Return the (x, y) coordinate for the center point of the cell that contains the specified text.  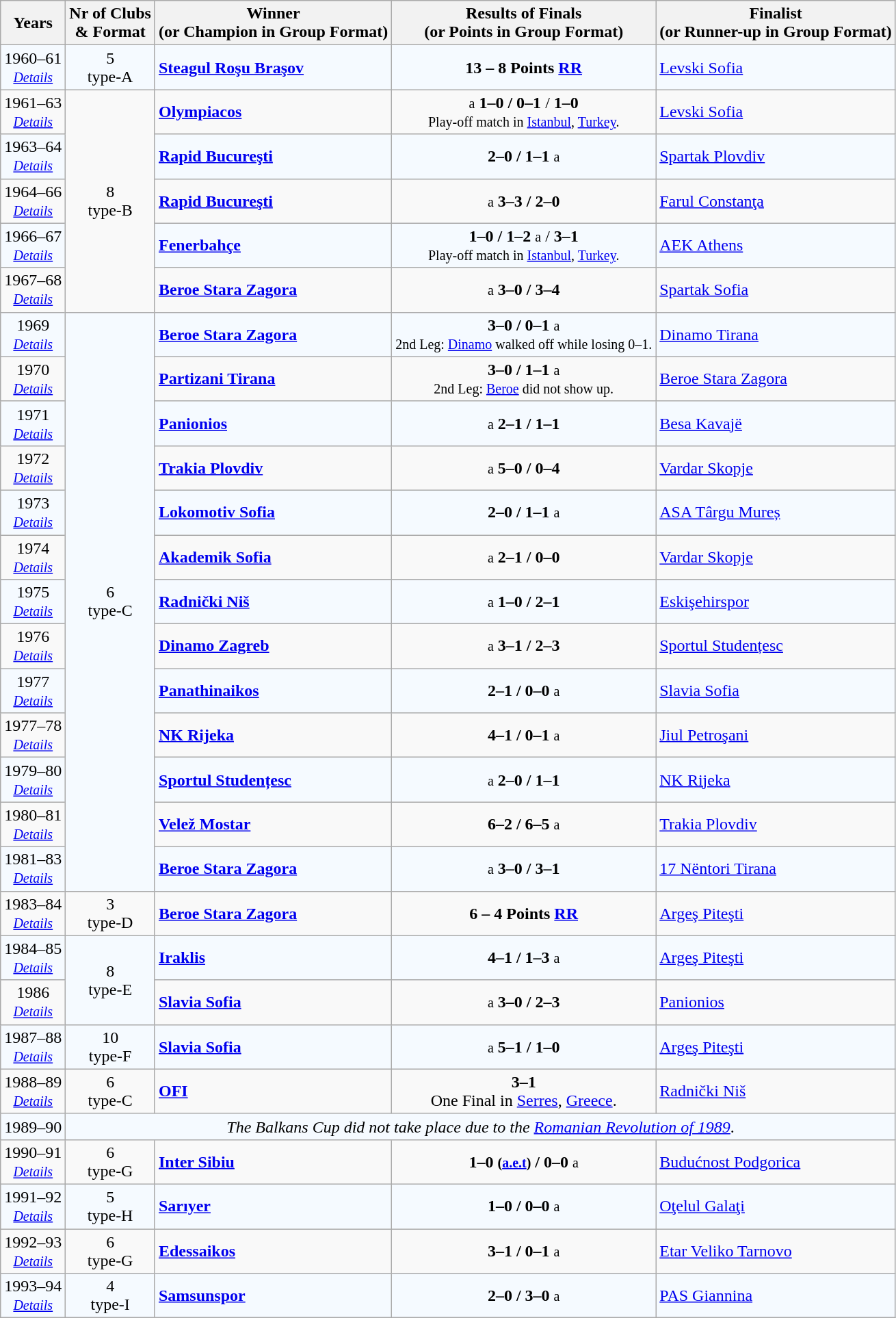
1–0 / 1–2 a / 3–1 Play-off match in Istanbul, Turkey. (524, 245)
1984–85 Details (33, 958)
Winner(or Champion in Group Format) (273, 23)
PAS Giannina (776, 1296)
ASA Târgu Mureș (776, 512)
5 type-H (111, 1206)
Dinamo Tirana (776, 334)
10 type-F (111, 1047)
Samsunspor (273, 1296)
1969Details (33, 334)
a 2–0 / 1–1 (524, 780)
1977 Details (33, 691)
a 3–0 / 2–3 (524, 1002)
Farul Constanţa (776, 201)
1960–61 Details (33, 67)
1976Details (33, 646)
Fenerbahçe (273, 245)
Budućnost Podgorica (776, 1162)
a 5–0 / 0–4 (524, 468)
1991–92 Details (33, 1206)
Iraklis (273, 958)
Akademik Sofia (273, 557)
Steagul Roşu Braşov (273, 67)
1979–80 Details (33, 780)
Panathinaikos (273, 691)
a 3–1 / 2–3 (524, 646)
13 – 8 Points RR (524, 67)
Olympiacos (273, 112)
1992–93 Details (33, 1251)
1967–68 Details (33, 290)
Partizani Tirana (273, 379)
The Balkans Cup did not take place due to the Romanian Revolution of 1989. (481, 1126)
1981–83 Details (33, 869)
Edessaikos (273, 1251)
6–2 / 6–5 a (524, 824)
1966–67 Details (33, 245)
1986Details (33, 1002)
Besa Kavajë (776, 423)
2–0 / 3–0 a (524, 1296)
Inter Sibiu (273, 1162)
a 3–3 / 2–0 (524, 201)
1973Details (33, 512)
3 type-D (111, 913)
Spartak Plovdiv (776, 156)
1964–66 Details (33, 201)
1972Details (33, 468)
1977–78Details (33, 735)
Velež Mostar (273, 824)
4 type-I (111, 1296)
a 5–1 / 1–0 (524, 1047)
1–0 / 0–0 a (524, 1206)
3–0 / 1–1 a 2nd Leg: Beroe did not show up. (524, 379)
8 type-B (111, 201)
1989–90 (33, 1126)
a 2–1 / 1–1 (524, 423)
Results of Finals(or Points in Group Format) (524, 23)
Years (33, 23)
a 3–0 / 3–4 (524, 290)
1963–64 Details (33, 156)
1987–88 Details (33, 1047)
Finalist(or Runner-up in Group Format) (776, 23)
3–1 One Final in Serres, Greece. (524, 1091)
Nr of Clubs & Format (111, 23)
Dinamo Zagreb (273, 646)
Spartak Sofia (776, 290)
1971Details (33, 423)
a 3–0 / 3–1 (524, 869)
Oţelul Galaţi (776, 1206)
1961–63 Details (33, 112)
8 type-E (111, 980)
1990–91 Details (33, 1162)
AEK Athens (776, 245)
Lokomotiv Sofia (273, 512)
Sarıyer (273, 1206)
1983–84 Details (33, 913)
1970Details (33, 379)
a 1–0 / 2–1 (524, 602)
OFI (273, 1091)
5 type-A (111, 67)
Etar Veliko Tarnovo (776, 1251)
a 2–1 / 0–0 (524, 557)
2–1 / 0–0 a (524, 691)
1975Details (33, 602)
1974Details (33, 557)
Eskişehirspor (776, 602)
4–1 / 1–3 a (524, 958)
1–0 (a.e.t) / 0–0 a (524, 1162)
3–0 / 0–1 a 2nd Leg: Dinamo walked off while losing 0–1. (524, 334)
17 Nëntori Tirana (776, 869)
Jiul Petroşani (776, 735)
a 1–0 / 0–1 / 1–0 Play-off match in Istanbul, Turkey. (524, 112)
4–1 / 0–1 a (524, 735)
6 – 4 Points RR (524, 913)
3–1 / 0–1 a (524, 1251)
1988–89 Details (33, 1091)
1993–94 Details (33, 1296)
1980–81 Details (33, 824)
